Locate the cell with the specified text and output its (x, y) center coordinate. 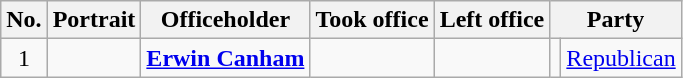
Portrait (94, 20)
Officeholder (226, 20)
No. (24, 20)
Party (616, 20)
Took office (372, 20)
Republican (621, 58)
Left office (492, 20)
Erwin Canham (226, 58)
1 (24, 58)
